From the cell containing the given text, extract its center point as [X, Y] coordinate. 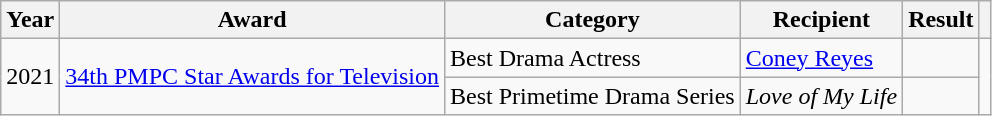
Recipient [821, 20]
Coney Reyes [821, 58]
Award [252, 20]
2021 [30, 77]
Category [593, 20]
Love of My Life [821, 96]
Year [30, 20]
34th PMPC Star Awards for Television [252, 77]
Best Primetime Drama Series [593, 96]
Result [941, 20]
Best Drama Actress [593, 58]
